Return [X, Y] of the center of cell containing provided text 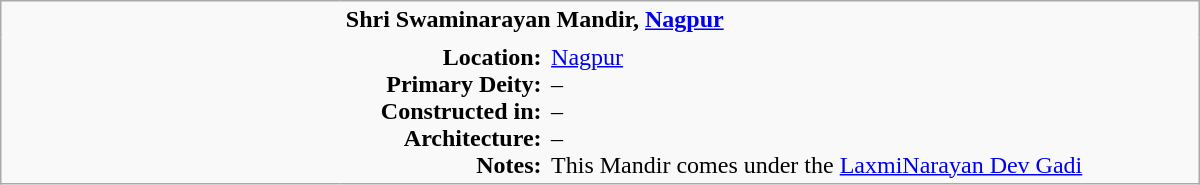
Shri Swaminarayan Mandir, Nagpur [770, 20]
Location:Primary Deity:Constructed in:Architecture:Notes: [444, 110]
Nagpur – – – This Mandir comes under the LaxmiNarayan Dev Gadi [872, 110]
